Identify which cell holds the provided text, then report its [x, y] central coordinate. 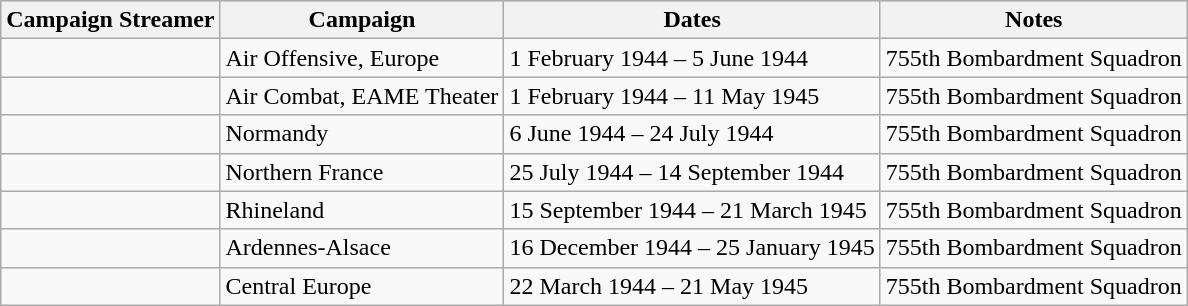
Air Offensive, Europe [362, 58]
Campaign [362, 20]
Ardennes-Alsace [362, 248]
Notes [1034, 20]
22 March 1944 – 21 May 1945 [692, 286]
Campaign Streamer [110, 20]
15 September 1944 – 21 March 1945 [692, 210]
Air Combat, EAME Theater [362, 96]
Northern France [362, 172]
1 February 1944 – 11 May 1945 [692, 96]
Normandy [362, 134]
6 June 1944 – 24 July 1944 [692, 134]
16 December 1944 – 25 January 1945 [692, 248]
1 February 1944 – 5 June 1944 [692, 58]
25 July 1944 – 14 September 1944 [692, 172]
Dates [692, 20]
Central Europe [362, 286]
Rhineland [362, 210]
